Find where the given text appears and provide that cell's center as (X, Y) coordinate. 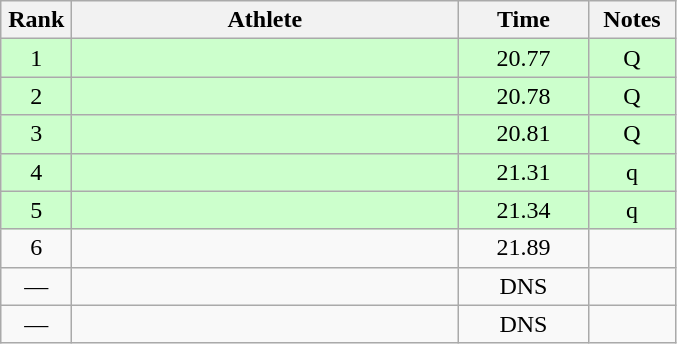
Athlete (265, 20)
Notes (632, 20)
20.77 (524, 58)
1 (36, 58)
20.81 (524, 134)
21.34 (524, 210)
21.31 (524, 172)
Rank (36, 20)
2 (36, 96)
21.89 (524, 248)
3 (36, 134)
20.78 (524, 96)
Time (524, 20)
6 (36, 248)
4 (36, 172)
5 (36, 210)
